Locate the cell with the specified text and output its (x, y) center coordinate. 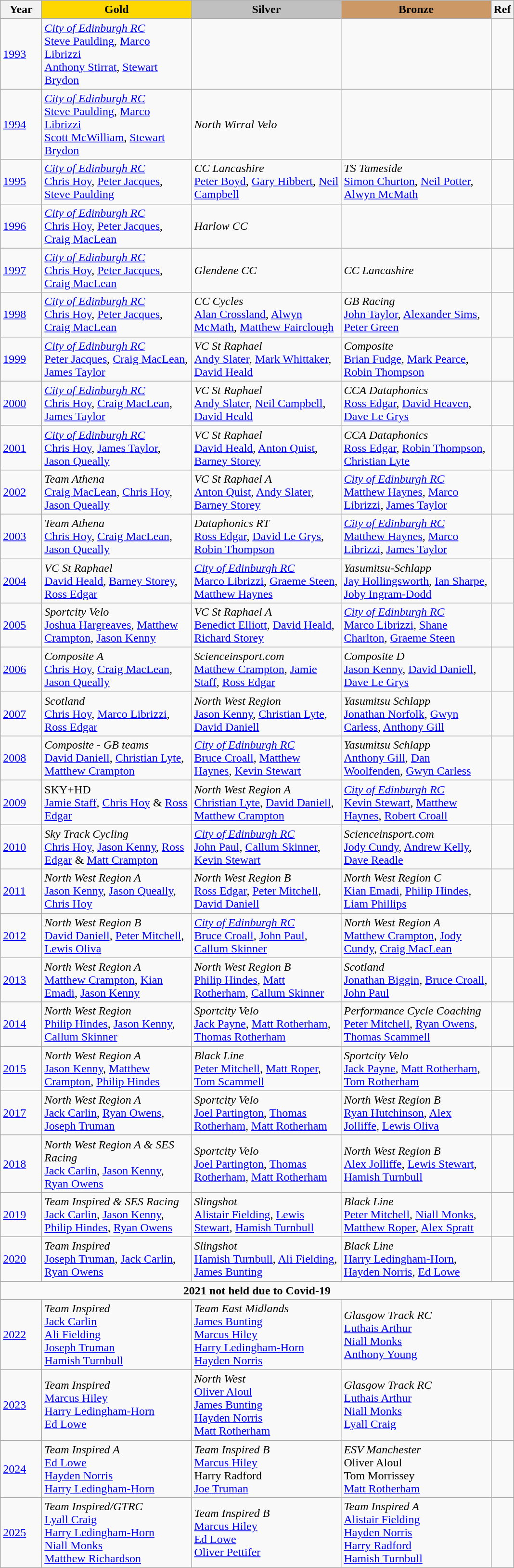
Sportcity Velo Jack Payne, Matt Rotherham, Thomas Rotherham (267, 1024)
North Wirral Velo (267, 124)
North West Region BRoss Edgar, Peter Mitchell, David Daniell (267, 891)
SKY+HDJamie Staff, Chris Hoy & Ross Edgar (116, 803)
TS TamesideSimon Churton, Neil Potter, Alwyn McMath (416, 182)
Performance Cycle CoachingPeter Mitchell, Ryan Owens, Thomas Scammell (416, 1024)
2018 (21, 1164)
2005 (21, 625)
North WestOliver Aloul James Bunting Hayden NorrisMatt Rotherham (267, 1405)
North West Region AMatthew Crampton, Jody Cundy, Craig MacLean (416, 936)
1994 (21, 124)
North West Region A Jason Kenny, Matthew Crampton, Philip Hindes (116, 1068)
2013 (21, 980)
Team InspiredJoseph Truman, Jack Carlin, Ryan Owens (116, 1259)
1995 (21, 182)
2001 (21, 448)
North West Region Jason Kenny, Christian Lyte, David Daniell (267, 714)
2023 (21, 1405)
1998 (21, 315)
2002 (21, 492)
CC LancashirePeter Boyd, Gary Hibbert, Neil Campbell (267, 182)
Team Inspired BMarcus HileyEd LoweOliver Pettifer (267, 1533)
Sportcity Velo Jack Payne, Matt Rotherham, Tom Rotherham (416, 1068)
Team InspiredJack Carlin Ali Fielding Joseph Truman Hamish Turnbull (116, 1335)
North West Region CKian Emadi, Philip Hindes, Liam Phillips (416, 891)
North West Region BDavid Daniell, Peter Mitchell, Lewis Oliva (116, 936)
Composite Brian Fudge, Mark Pearce, Robin Thompson (416, 359)
Scienceinsport.comMatthew Crampton, Jamie Staff, Ross Edgar (267, 670)
CC Lancashire (416, 270)
VC St Raphael AAnton Quist, Andy Slater, Barney Storey (267, 492)
1997 (21, 270)
Scienceinsport.comJody Cundy, Andrew Kelly, Dave Readle (416, 847)
North West RegionPhilip Hindes, Jason Kenny, Callum Skinner (116, 1024)
2024 (21, 1469)
Harlow CC (267, 226)
Yasumitsu SchlappAnthony Gill, Dan Woolfenden, Gwyn Carless (416, 758)
Team Inspired & SES RacingJack Carlin, Jason Kenny, Philip Hindes, Ryan Owens (116, 1214)
Glasgow Track RCLuthais Arthur Niall Monks Lyall Craig (416, 1405)
2010 (21, 847)
Year (21, 10)
Black LinePeter Mitchell, Niall Monks, Matthew Roper, Alex Spratt (416, 1214)
Composite - GB teamsDavid Daniell, Christian Lyte, Matthew Crampton (116, 758)
Bronze (416, 10)
Composite DJason Kenny, David Daniell, Dave Le Grys (416, 670)
GB Racing John Taylor, Alexander Sims, Peter Green (416, 315)
Glasgow Track RCLuthais Arthur Niall Monks Anthony Young (416, 1335)
2011 (21, 891)
2000 (21, 403)
Team AthenaChris Hoy, Craig MacLean, Jason Queally (116, 536)
City of Edinburgh RCSteve Paulding, Marco Librizzi Scott McWilliam, Stewart Brydon (116, 124)
VC St RaphaelDavid Heald, Anton Quist, Barney Storey (267, 448)
Sky Track CyclingChris Hoy, Jason Kenny, Ross Edgar & Matt Crampton (116, 847)
2006 (21, 670)
City of Edinburgh RCMarco Librizzi, Graeme Steen, Matthew Haynes (267, 581)
Dataphonics RTRoss Edgar, David Le Grys, Robin Thompson (267, 536)
2014 (21, 1024)
City of Edinburgh RCChris Hoy, Craig MacLean, James Taylor (116, 403)
2020 (21, 1259)
City of Edinburgh RCBruce Croall, John Paul, Callum Skinner (267, 936)
City of Edinburgh RCPeter Jacques, Craig MacLean, James Taylor (116, 359)
North West Region A & SES RacingJack Carlin, Jason Kenny, Ryan Owens (116, 1164)
City of Edinburgh RCBruce Croall, Matthew Haynes, Kevin Stewart (267, 758)
Team Inspired/GTRCLyall CraigHarry Ledingham-HornNiall MonksMatthew Richardson (116, 1533)
CC CyclesAlan Crossland, Alwyn McMath, Matthew Fairclough (267, 315)
CCA Dataphonics Ross Edgar, Robin Thompson, Christian Lyte (416, 448)
City of Edinburgh RCJohn Paul, Callum Skinner, Kevin Stewart (267, 847)
City of Edinburgh RCSteve Paulding, Marco Librizzi Anthony Stirrat, Stewart Brydon (116, 54)
Team Inspired AEd LoweHayden NorrisHarry Ledingham-Horn (116, 1469)
Sportcity VeloJoel Partington, Thomas Rotherham, Matt Rotherham (267, 1113)
City of Edinburgh RCMarco Librizzi, Shane Charlton, Graeme Steen (416, 625)
Glendene CC (267, 270)
Sportcity VeloJoshua Hargreaves, Matthew Crampton, Jason Kenny (116, 625)
City of Edinburgh RCKevin Stewart, Matthew Haynes, Robert Croall (416, 803)
2022 (21, 1335)
CCA DataphonicsRoss Edgar, David Heaven, Dave Le Grys (416, 403)
2025 (21, 1533)
Team East MidlandsJames Bunting Marcus Hiley Harry Ledingham-Horn Hayden Norris (267, 1335)
Team Inspired AAlistair FieldingHayden NorrisHarry RadfordHamish Turnbull (416, 1533)
VC St Raphael ABenedict Elliott, David Heald, Richard Storey (267, 625)
2015 (21, 1068)
North West Region AJack Carlin, Ryan Owens, Joseph Truman (116, 1113)
Team AthenaCraig MacLean, Chris Hoy, Jason Queally (116, 492)
1993 (21, 54)
Sportcity Velo Joel Partington, Thomas Rotherham, Matt Rotherham (267, 1164)
Gold (116, 10)
Ref (502, 10)
2009 (21, 803)
2004 (21, 581)
North West Region AMatthew Crampton, Kian Emadi, Jason Kenny (116, 980)
Team InspiredMarcus Hiley Harry Ledingham-Horn Ed Lowe (116, 1405)
Silver (267, 10)
2017 (21, 1113)
North West Region AJason Kenny, Jason Queally, Chris Hoy (116, 891)
2003 (21, 536)
North West Region BAlex Jolliffe, Lewis Stewart, Hamish Turnbull (416, 1164)
ScotlandChris Hoy, Marco Librizzi, Ross Edgar (116, 714)
1996 (21, 226)
2008 (21, 758)
2012 (21, 936)
City of Edinburgh RCChris Hoy, James Taylor, Jason Queally (116, 448)
Black LinePeter Mitchell, Matt Roper, Tom Scammell (267, 1068)
ScotlandJonathan Biggin, Bruce Croall, John Paul (416, 980)
SlingshotAlistair Fielding, Lewis Stewart, Hamish Turnbull (267, 1214)
City of Edinburgh RCChris Hoy, Peter Jacques, Steve Paulding (116, 182)
ESV ManchesterOliver AloulTom MorrisseyMatt Rotherham (416, 1469)
North West Region BRyan Hutchinson, Alex Jolliffe, Lewis Oliva (416, 1113)
Yasumitsu Schlapp Jonathan Norfolk, Gwyn Carless, Anthony Gill (416, 714)
Composite AChris Hoy, Craig MacLean, Jason Queally (116, 670)
Team Inspired BMarcus HileyHarry RadfordJoe Truman (267, 1469)
Yasumitsu-SchlappJay Hollingsworth, Ian Sharpe, Joby Ingram-Dodd (416, 581)
VC St RaphaelAndy Slater, Mark Whittaker, David Heald (267, 359)
VC St RaphaelAndy Slater, Neil Campbell, David Heald (267, 403)
SlingshotHamish Turnbull, Ali Fielding, James Bunting (267, 1259)
2019 (21, 1214)
2021 not held due to Covid-19 (257, 1291)
2007 (21, 714)
North West Region AChristian Lyte, David Daniell, Matthew Crampton (267, 803)
North West Region BPhilip Hindes, Matt Rotherham, Callum Skinner (267, 980)
1999 (21, 359)
VC St RaphaelDavid Heald, Barney Storey, Ross Edgar (116, 581)
Black LineHarry Ledingham-Horn, Hayden Norris, Ed Lowe (416, 1259)
